Find where the given text appears and provide that cell's center as (x, y) coordinate. 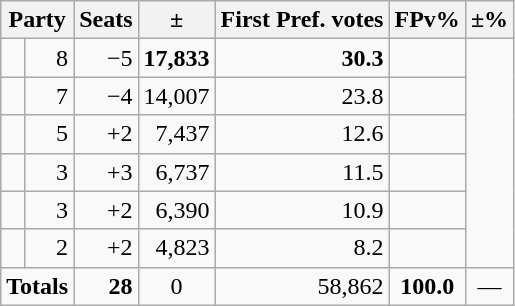
4,823 (176, 248)
58,862 (302, 286)
Totals (38, 286)
6,390 (176, 210)
Seats (106, 20)
14,007 (176, 96)
100.0 (427, 286)
28 (106, 286)
— (489, 286)
First Pref. votes (302, 20)
7 (48, 96)
5 (48, 134)
7,437 (176, 134)
2 (48, 248)
8.2 (302, 248)
0 (176, 286)
12.6 (302, 134)
10.9 (302, 210)
± (176, 20)
6,737 (176, 172)
+3 (106, 172)
−4 (106, 96)
11.5 (302, 172)
8 (48, 58)
23.8 (302, 96)
±% (489, 20)
−5 (106, 58)
FPv% (427, 20)
17,833 (176, 58)
Party (38, 20)
30.3 (302, 58)
